Return (X, Y) of the center of cell containing provided text 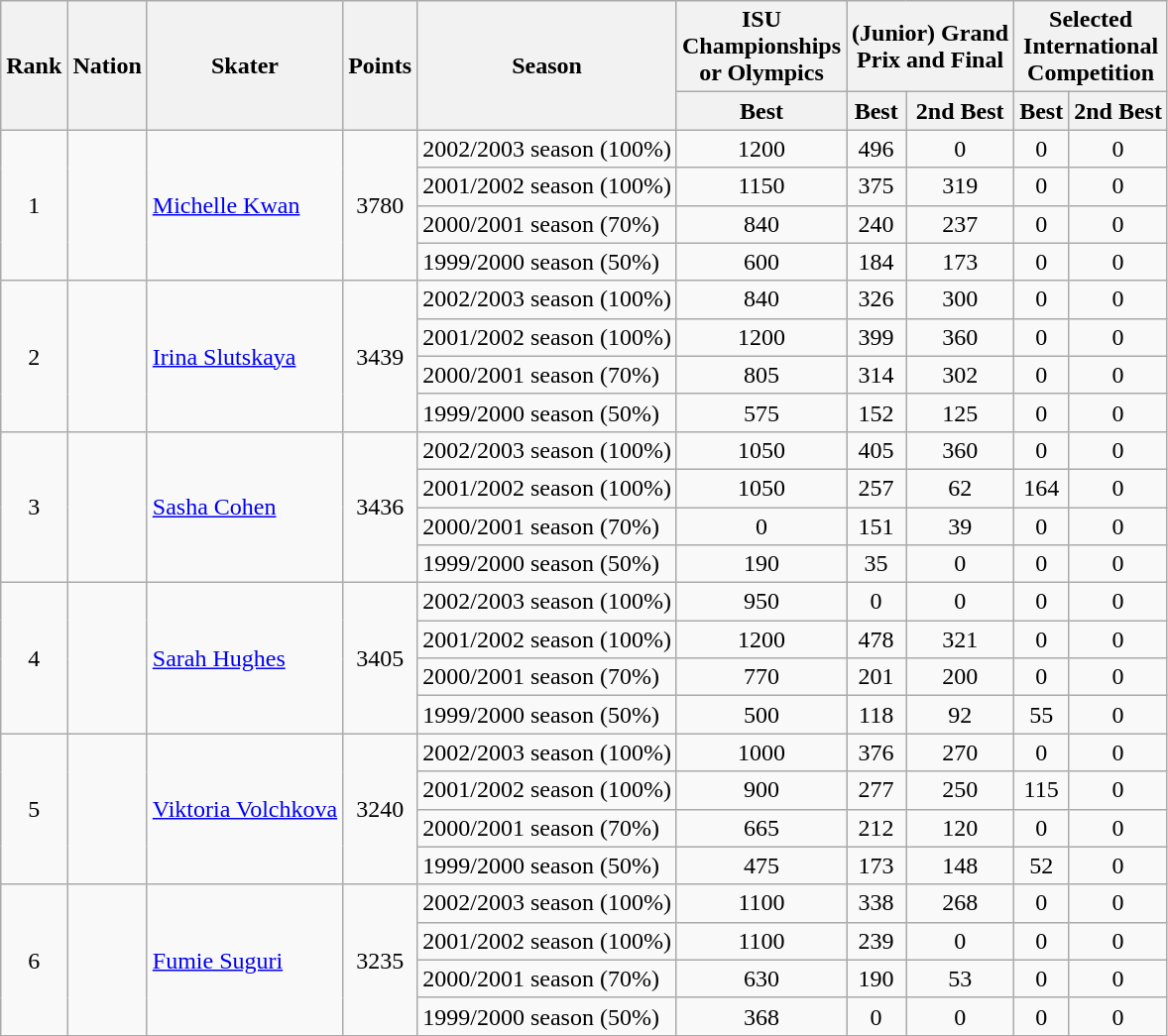
62 (960, 488)
3405 (381, 658)
148 (960, 865)
405 (876, 450)
212 (876, 828)
319 (960, 186)
3235 (381, 960)
Irina Slutskaya (244, 356)
399 (876, 337)
500 (761, 715)
368 (761, 1016)
338 (876, 903)
3436 (381, 507)
Selected International Competition (1091, 47)
805 (761, 375)
277 (876, 790)
Rank (34, 65)
201 (876, 677)
6 (34, 960)
35 (876, 564)
3240 (381, 809)
Fumie Suguri (244, 960)
630 (761, 978)
Nation (107, 65)
326 (876, 299)
3439 (381, 356)
200 (960, 677)
475 (761, 865)
92 (960, 715)
120 (960, 828)
4 (34, 658)
1150 (761, 186)
376 (876, 752)
164 (1041, 488)
950 (761, 602)
270 (960, 752)
52 (1041, 865)
575 (761, 412)
321 (960, 639)
2 (34, 356)
665 (761, 828)
151 (876, 526)
125 (960, 412)
Points (381, 65)
Skater (244, 65)
239 (876, 941)
5 (34, 809)
Season (547, 65)
496 (876, 149)
770 (761, 677)
375 (876, 186)
Michelle Kwan (244, 205)
237 (960, 224)
53 (960, 978)
268 (960, 903)
Sarah Hughes (244, 658)
314 (876, 375)
478 (876, 639)
300 (960, 299)
(Junior) Grand Prix and Final (930, 47)
250 (960, 790)
55 (1041, 715)
39 (960, 526)
115 (1041, 790)
600 (761, 262)
302 (960, 375)
ISU Championships or Olympics (761, 47)
Sasha Cohen (244, 507)
3780 (381, 205)
118 (876, 715)
240 (876, 224)
152 (876, 412)
Viktoria Volchkova (244, 809)
3 (34, 507)
257 (876, 488)
900 (761, 790)
1 (34, 205)
184 (876, 262)
1000 (761, 752)
